From the cell containing the given text, extract its center point as (x, y) coordinate. 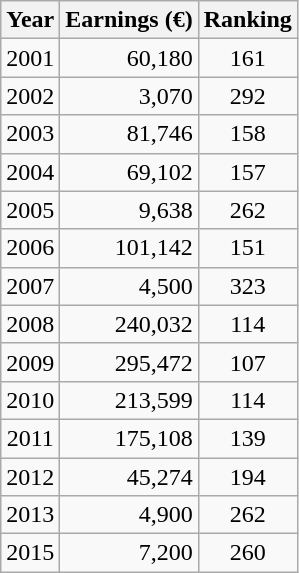
213,599 (129, 400)
260 (248, 553)
2009 (30, 362)
2005 (30, 210)
2010 (30, 400)
4,500 (129, 286)
194 (248, 477)
175,108 (129, 438)
158 (248, 134)
7,200 (129, 553)
Earnings (€) (129, 20)
2011 (30, 438)
139 (248, 438)
151 (248, 248)
292 (248, 96)
4,900 (129, 515)
2008 (30, 324)
81,746 (129, 134)
2007 (30, 286)
2013 (30, 515)
323 (248, 286)
101,142 (129, 248)
Ranking (248, 20)
3,070 (129, 96)
2006 (30, 248)
295,472 (129, 362)
60,180 (129, 58)
2015 (30, 553)
2001 (30, 58)
45,274 (129, 477)
2004 (30, 172)
240,032 (129, 324)
2012 (30, 477)
161 (248, 58)
Year (30, 20)
9,638 (129, 210)
107 (248, 362)
157 (248, 172)
69,102 (129, 172)
2003 (30, 134)
2002 (30, 96)
